Find where the given text appears and provide that cell's center as [X, Y] coordinate. 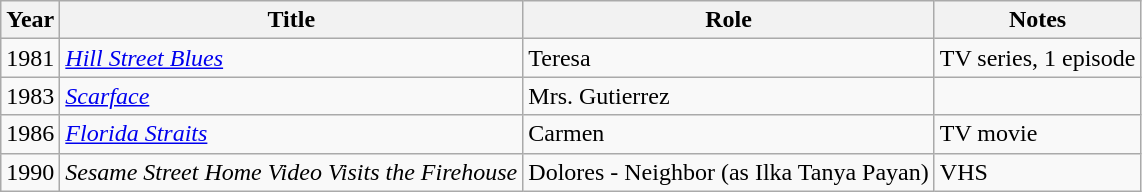
Carmen [728, 134]
Hill Street Blues [292, 58]
1990 [30, 172]
Year [30, 20]
Teresa [728, 58]
1983 [30, 96]
Dolores - Neighbor (as Ilka Tanya Payan) [728, 172]
1986 [30, 134]
Mrs. Gutierrez [728, 96]
Scarface [292, 96]
1981 [30, 58]
Role [728, 20]
Florida Straits [292, 134]
VHS [1038, 172]
TV series, 1 episode [1038, 58]
Sesame Street Home Video Visits the Firehouse [292, 172]
Notes [1038, 20]
Title [292, 20]
TV movie [1038, 134]
